Detect which cell encompasses the target text, then output its [X, Y] center coordinate. 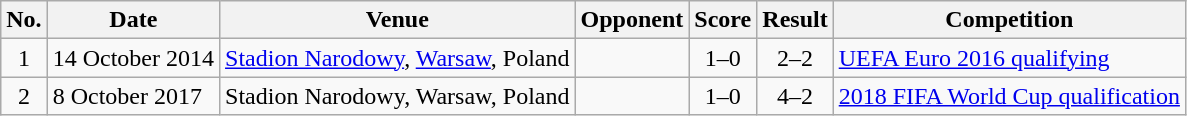
8 October 2017 [133, 96]
1 [24, 58]
2018 FIFA World Cup qualification [1009, 96]
Result [795, 20]
Competition [1009, 20]
4–2 [795, 96]
No. [24, 20]
14 October 2014 [133, 58]
Score [723, 20]
Venue [398, 20]
Date [133, 20]
2–2 [795, 58]
UEFA Euro 2016 qualifying [1009, 58]
Opponent [632, 20]
2 [24, 96]
